Identify which cell holds the provided text, then report its (x, y) central coordinate. 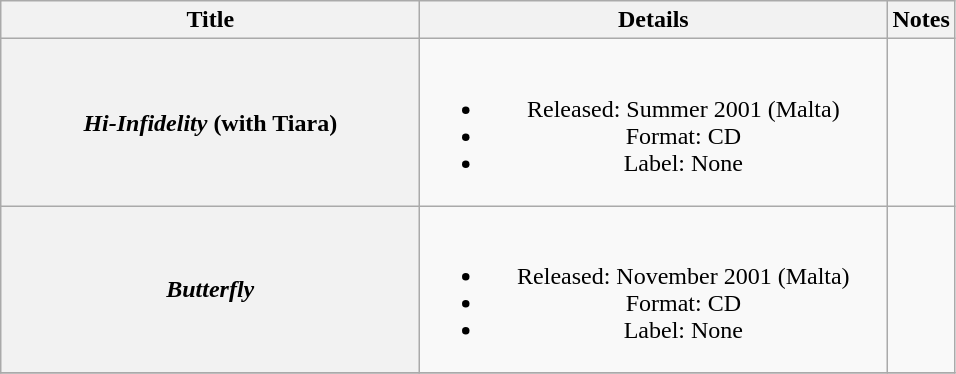
Released: November 2001 (Malta)Format: CDLabel: None (654, 290)
Notes (921, 20)
Hi-Infidelity (with Tiara) (210, 122)
Title (210, 20)
Butterfly (210, 290)
Details (654, 20)
Released: Summer 2001 (Malta)Format: CDLabel: None (654, 122)
